Extract the [X, Y] coordinate from the center of the cell holding the provided text.  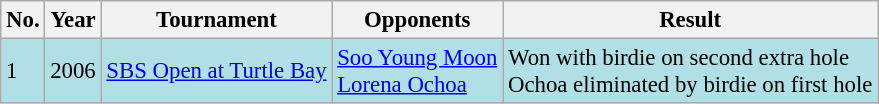
1 [23, 72]
Soo Young Moon Lorena Ochoa [418, 72]
Won with birdie on second extra holeOchoa eliminated by birdie on first hole [690, 72]
Result [690, 20]
SBS Open at Turtle Bay [216, 72]
Tournament [216, 20]
Opponents [418, 20]
2006 [73, 72]
No. [23, 20]
Year [73, 20]
